Extract the [X, Y] coordinate from the center of the cell holding the provided text.  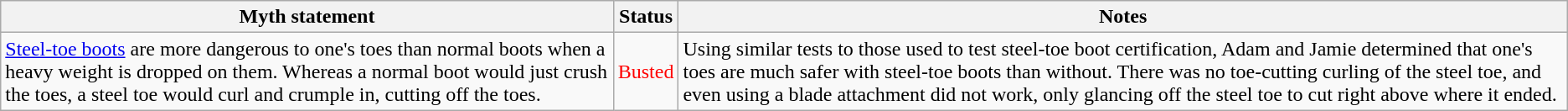
Busted [646, 71]
Myth statement [307, 17]
Notes [1122, 17]
Status [646, 17]
